Identify which cell holds the provided text, then report its [X, Y] central coordinate. 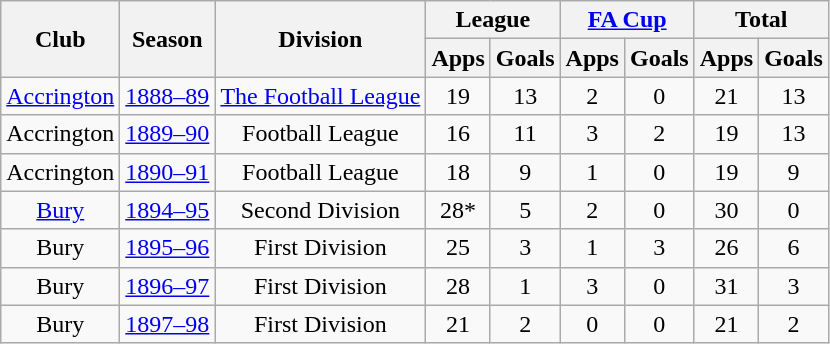
1897–98 [168, 324]
18 [458, 172]
28* [458, 210]
1890–91 [168, 172]
FA Cup [627, 20]
31 [726, 286]
11 [525, 134]
6 [794, 248]
30 [726, 210]
League [493, 20]
28 [458, 286]
1889–90 [168, 134]
Second Division [320, 210]
1896–97 [168, 286]
1888–89 [168, 96]
5 [525, 210]
Season [168, 39]
26 [726, 248]
Total [761, 20]
1894–95 [168, 210]
1895–96 [168, 248]
Club [60, 39]
16 [458, 134]
25 [458, 248]
The Football League [320, 96]
Division [320, 39]
